Provide the (X, Y) coordinate of the cell's center where the given text is located.  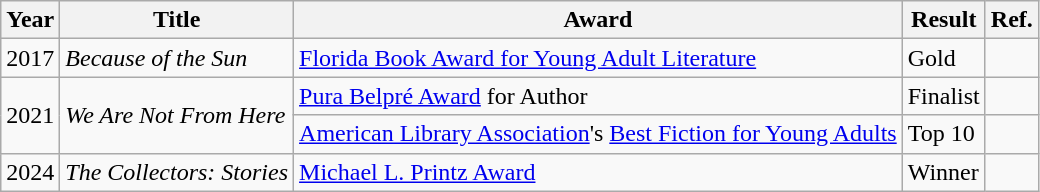
Florida Book Award for Young Adult Literature (598, 58)
Gold (944, 58)
Award (598, 20)
Title (177, 20)
2024 (30, 172)
2017 (30, 58)
Ref. (1012, 20)
Because of the Sun (177, 58)
Winner (944, 172)
2021 (30, 115)
Year (30, 20)
The Collectors: Stories (177, 172)
Result (944, 20)
American Library Association's Best Fiction for Young Adults (598, 134)
Top 10 (944, 134)
Pura Belpré Award for Author (598, 96)
Finalist (944, 96)
We Are Not From Here (177, 115)
Michael L. Printz Award (598, 172)
